Search for the cell housing the specified text and yield its (X, Y) center coordinate. 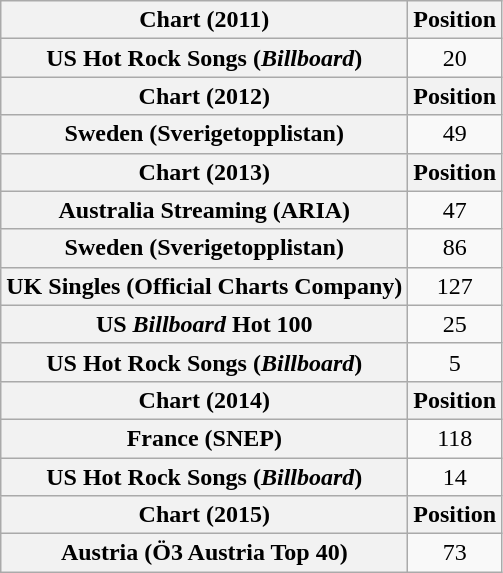
Chart (2012) (204, 96)
UK Singles (Official Charts Company) (204, 286)
20 (455, 58)
127 (455, 286)
86 (455, 248)
Chart (2014) (204, 400)
US Billboard Hot 100 (204, 324)
5 (455, 362)
49 (455, 134)
Chart (2011) (204, 20)
Chart (2013) (204, 172)
25 (455, 324)
France (SNEP) (204, 438)
14 (455, 477)
47 (455, 210)
Chart (2015) (204, 515)
73 (455, 553)
118 (455, 438)
Australia Streaming (ARIA) (204, 210)
Austria (Ö3 Austria Top 40) (204, 553)
